Output the [X, Y] coordinate of the center of the cell containing the given text.  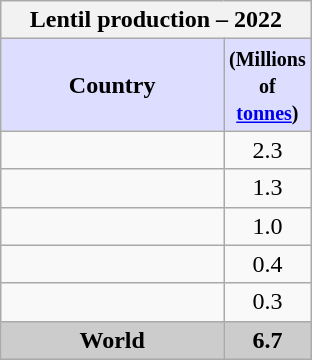
Lentil production – 2022 [156, 20]
6.7 [268, 340]
(Millions of tonnes) [268, 85]
0.4 [268, 264]
1.3 [268, 188]
World [112, 340]
0.3 [268, 302]
1.0 [268, 226]
Country [112, 85]
2.3 [268, 150]
